Capture the cell that displays the provided text and extract its [X, Y] central coordinate. 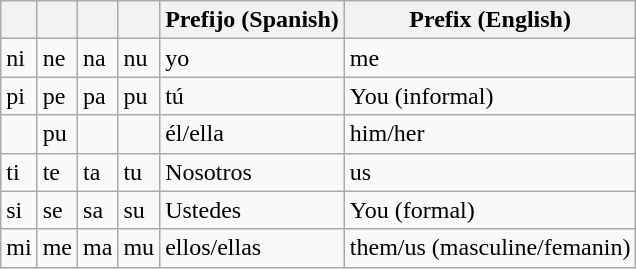
pe [57, 96]
ni [19, 58]
ne [57, 58]
You (formal) [490, 210]
Ustedes [252, 210]
Prefix (English) [490, 20]
sa [98, 210]
si [19, 210]
You (informal) [490, 96]
su [139, 210]
them/us (masculine/femanin) [490, 248]
él/ella [252, 134]
ta [98, 172]
Nosotros [252, 172]
mi [19, 248]
us [490, 172]
se [57, 210]
tú [252, 96]
mu [139, 248]
him/her [490, 134]
tu [139, 172]
na [98, 58]
pi [19, 96]
pa [98, 96]
yo [252, 58]
te [57, 172]
ma [98, 248]
ti [19, 172]
nu [139, 58]
Prefijo (Spanish) [252, 20]
ellos/ellas [252, 248]
